Return the (x, y) coordinate for the center point of the cell that contains the specified text.  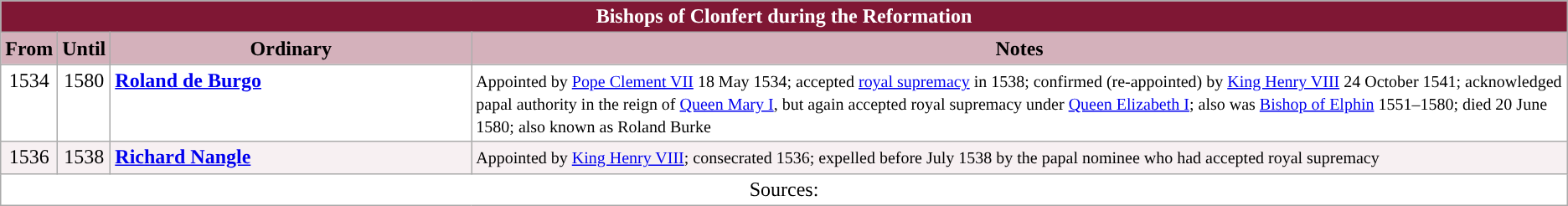
1534 (29, 103)
Notes (1019, 49)
1580 (84, 103)
Sources: (784, 189)
1536 (29, 157)
Appointed by King Henry VIII; consecrated 1536; expelled before July 1538 by the papal nominee who had accepted royal supremacy (1019, 157)
Ordinary (291, 49)
Richard Nangle (291, 157)
Roland de Burgo (291, 103)
1538 (84, 157)
Until (84, 49)
From (29, 49)
Bishops of Clonfert during the Reformation (784, 17)
